Locate the cell with the specified text and output its (X, Y) center coordinate. 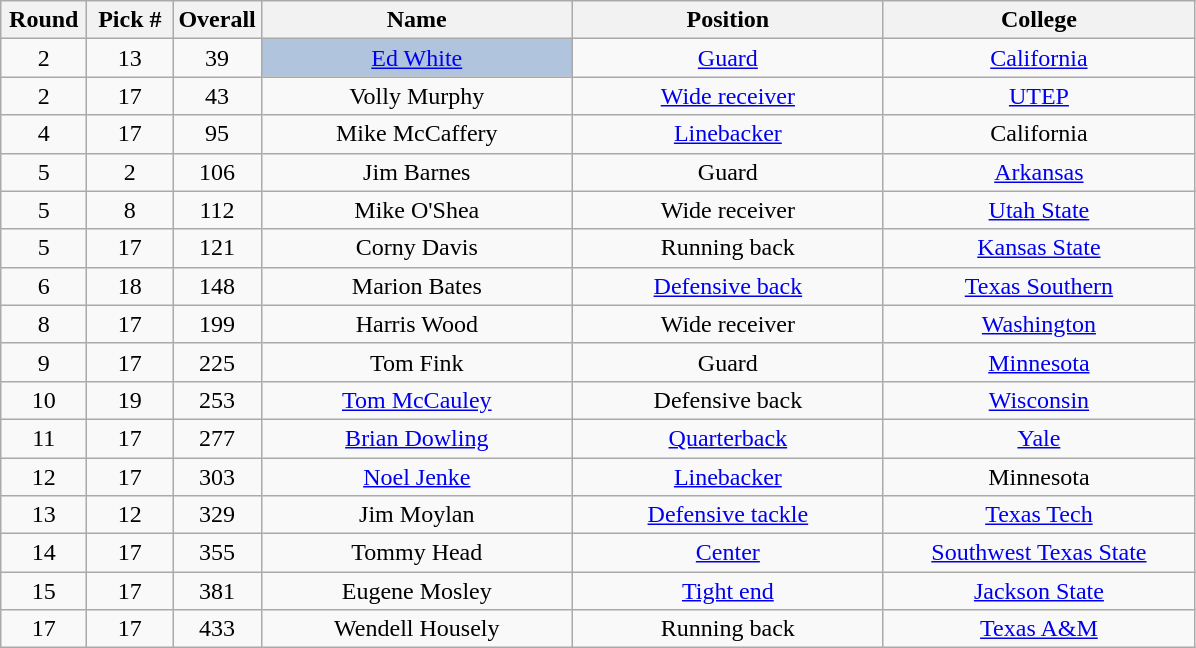
Texas Southern (1038, 286)
Brian Dowling (416, 438)
Overall (217, 20)
Mike O'Shea (416, 210)
Eugene Mosley (416, 591)
Washington (1038, 324)
Mike McCaffery (416, 134)
10 (44, 400)
381 (217, 591)
Kansas State (1038, 248)
121 (217, 248)
277 (217, 438)
355 (217, 553)
Round (44, 20)
19 (130, 400)
6 (44, 286)
College (1038, 20)
Pick # (130, 20)
Tom McCauley (416, 400)
Volly Murphy (416, 96)
Name (416, 20)
253 (217, 400)
Harris Wood (416, 324)
199 (217, 324)
106 (217, 172)
Center (728, 553)
Jim Barnes (416, 172)
112 (217, 210)
Texas Tech (1038, 515)
329 (217, 515)
11 (44, 438)
Wisconsin (1038, 400)
Utah State (1038, 210)
Noel Jenke (416, 477)
UTEP (1038, 96)
Marion Bates (416, 286)
Tight end (728, 591)
39 (217, 58)
Texas A&M (1038, 629)
Ed White (416, 58)
Quarterback (728, 438)
Tommy Head (416, 553)
225 (217, 362)
303 (217, 477)
Corny Davis (416, 248)
95 (217, 134)
Defensive tackle (728, 515)
43 (217, 96)
Yale (1038, 438)
148 (217, 286)
Wendell Housely (416, 629)
Arkansas (1038, 172)
18 (130, 286)
Tom Fink (416, 362)
Jim Moylan (416, 515)
433 (217, 629)
Southwest Texas State (1038, 553)
14 (44, 553)
4 (44, 134)
Position (728, 20)
9 (44, 362)
15 (44, 591)
Jackson State (1038, 591)
